Determine the [X, Y] coordinate at the center of the cell enclosing the given text.  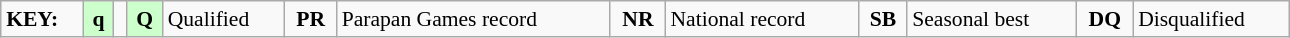
Disqualified [1211, 19]
DQ [1104, 19]
National record [762, 19]
PR [311, 19]
Parapan Games record [474, 19]
Qualified [224, 19]
NR [638, 19]
Seasonal best [992, 19]
Q [145, 19]
SB [884, 19]
q [98, 19]
KEY: [42, 19]
